Return the (X, Y) coordinate for the center point of the cell that contains the specified text.  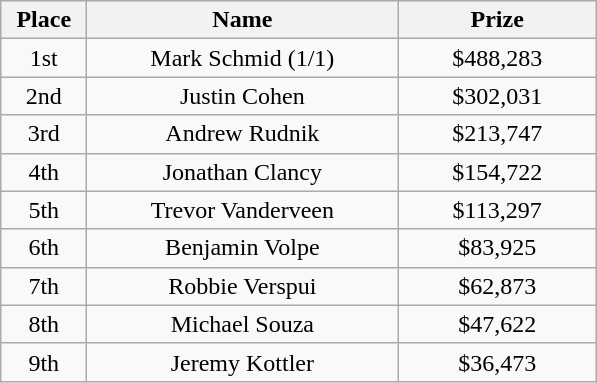
Name (242, 20)
4th (44, 172)
Mark Schmid (1/1) (242, 58)
$113,297 (498, 210)
$154,722 (498, 172)
Michael Souza (242, 324)
$488,283 (498, 58)
Benjamin Volpe (242, 248)
5th (44, 210)
Place (44, 20)
9th (44, 362)
$83,925 (498, 248)
1st (44, 58)
2nd (44, 96)
$302,031 (498, 96)
Trevor Vanderveen (242, 210)
8th (44, 324)
6th (44, 248)
Justin Cohen (242, 96)
Prize (498, 20)
Andrew Rudnik (242, 134)
Jonathan Clancy (242, 172)
$36,473 (498, 362)
$62,873 (498, 286)
3rd (44, 134)
$213,747 (498, 134)
Robbie Verspui (242, 286)
7th (44, 286)
Jeremy Kottler (242, 362)
$47,622 (498, 324)
